Output the [x, y] coordinate of the center of the cell containing the given text.  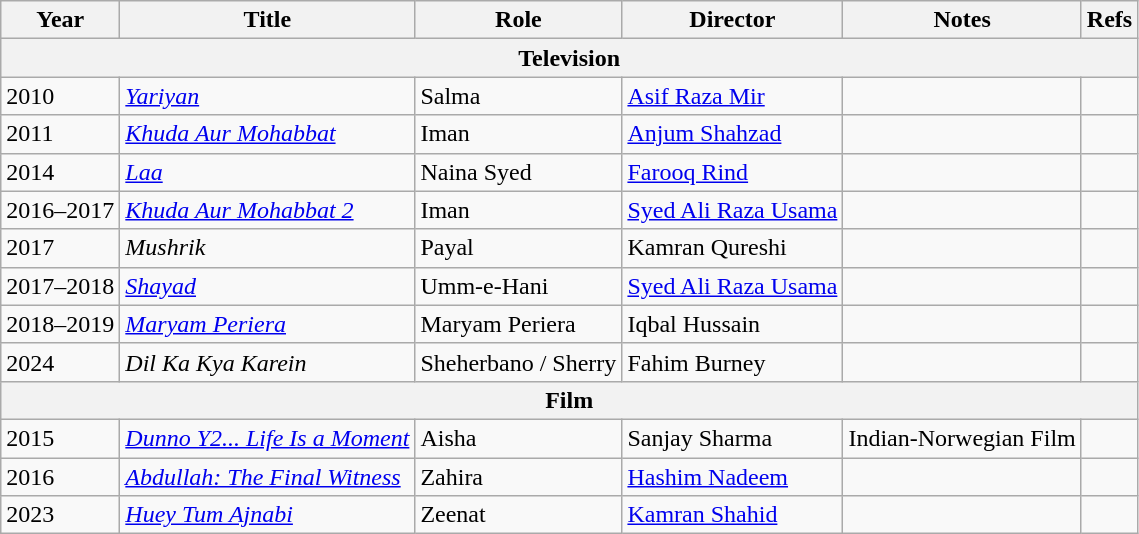
Mushrik [268, 248]
2018–2019 [60, 324]
Year [60, 20]
Khuda Aur Mohabbat [268, 134]
Laa [268, 172]
Sanjay Sharma [732, 438]
Payal [518, 248]
2017 [60, 248]
2011 [60, 134]
2016–2017 [60, 210]
2023 [60, 515]
Title [268, 20]
Huey Tum Ajnabi [268, 515]
Dil Ka Kya Karein [268, 362]
2024 [60, 362]
Abdullah: The Final Witness [268, 477]
Indian-Norwegian Film [962, 438]
2010 [60, 96]
Shayad [268, 286]
2014 [60, 172]
Kamran Qureshi [732, 248]
Khuda Aur Mohabbat 2 [268, 210]
2015 [60, 438]
2016 [60, 477]
Kamran Shahid [732, 515]
Naina Syed [518, 172]
Zahira [518, 477]
Fahim Burney [732, 362]
Aisha [518, 438]
Zeenat [518, 515]
2017–2018 [60, 286]
Sheherbano / Sherry [518, 362]
Yariyan [268, 96]
Film [570, 400]
Salma [518, 96]
Anjum Shahzad [732, 134]
Role [518, 20]
Iqbal Hussain [732, 324]
Farooq Rind [732, 172]
Hashim Nadeem [732, 477]
Dunno Y2... Life Is a Moment [268, 438]
Umm-e-Hani [518, 286]
Television [570, 58]
Notes [962, 20]
Asif Raza Mir [732, 96]
Director [732, 20]
Refs [1109, 20]
